Output the (X, Y) coordinate of the center of the cell containing the given text.  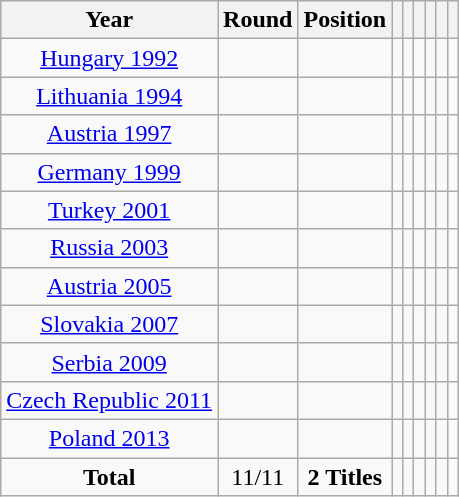
Round (258, 20)
Slovakia 2007 (110, 324)
Total (110, 477)
Czech Republic 2011 (110, 400)
Position (345, 20)
Austria 2005 (110, 286)
Turkey 2001 (110, 210)
2 Titles (345, 477)
Poland 2013 (110, 438)
Germany 1999 (110, 172)
Russia 2003 (110, 248)
11/11 (258, 477)
Year (110, 20)
Austria 1997 (110, 134)
Lithuania 1994 (110, 96)
Serbia 2009 (110, 362)
Hungary 1992 (110, 58)
